Identify which cell holds the provided text, then report its (x, y) central coordinate. 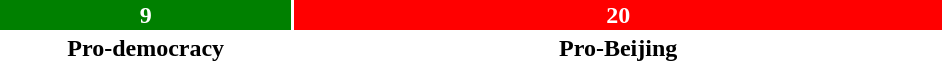
9 (146, 15)
20 (618, 15)
